Scan for the cell matching the given text and deliver its (X, Y) coordinate at center. 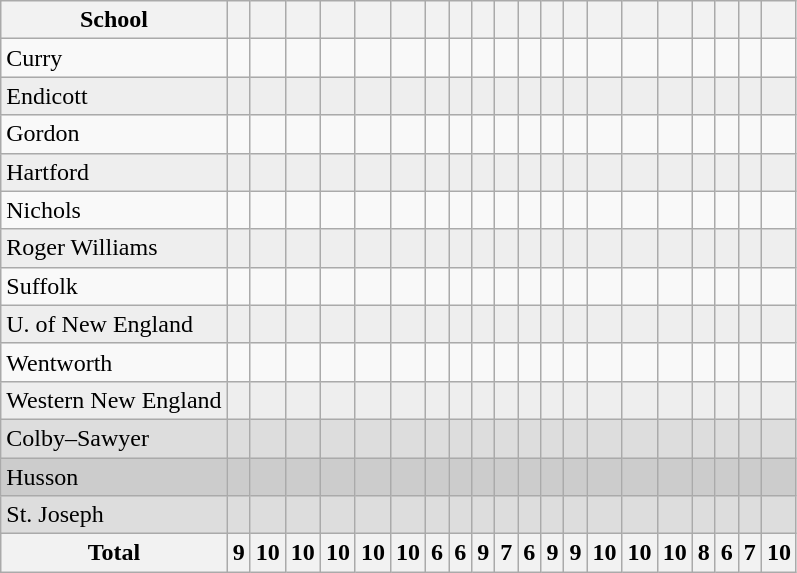
Curry (114, 58)
Endicott (114, 96)
Suffolk (114, 286)
U. of New England (114, 324)
8 (704, 553)
Hartford (114, 172)
Roger Williams (114, 248)
Husson (114, 477)
Colby–Sawyer (114, 438)
Nichols (114, 210)
School (114, 20)
Wentworth (114, 362)
St. Joseph (114, 515)
Gordon (114, 134)
Total (114, 553)
Western New England (114, 400)
